Provide the (x, y) coordinate of the cell's center where the given text is located.  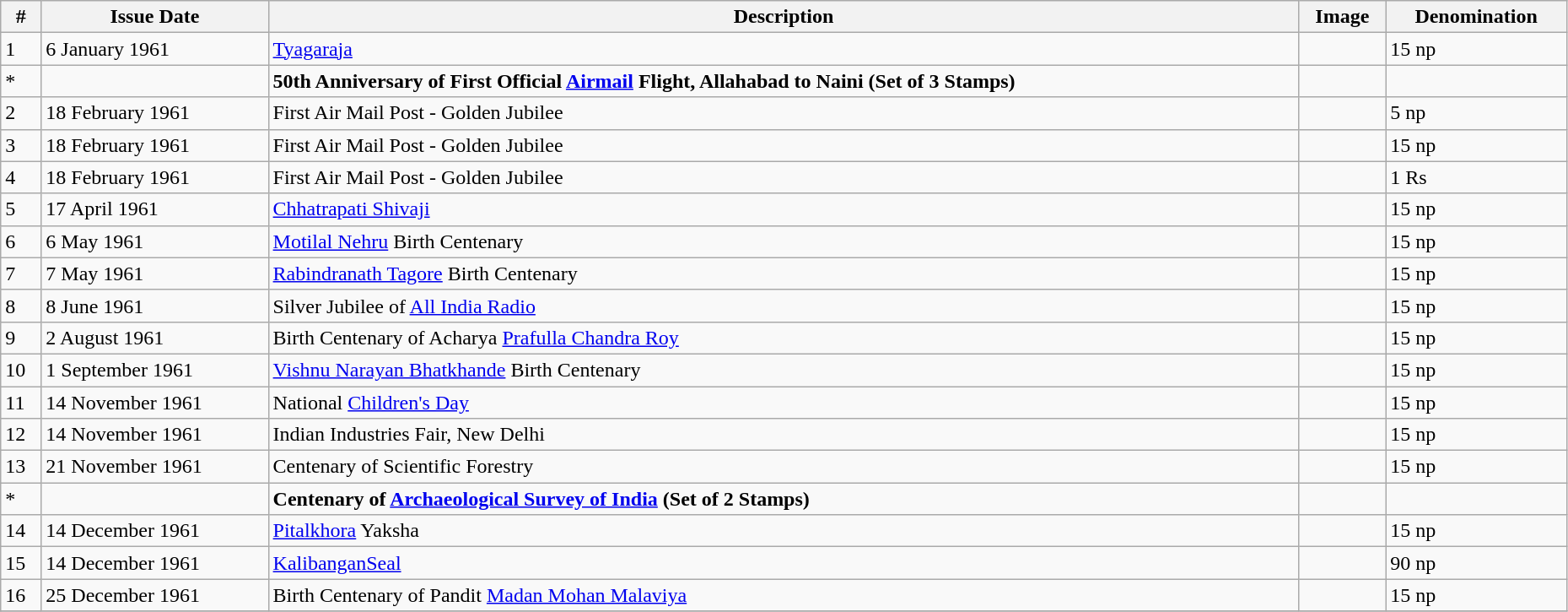
KalibanganSeal (784, 563)
6 (21, 241)
16 (21, 595)
90 np (1476, 563)
15 (21, 563)
Indian Industries Fair, New Delhi (784, 435)
5 (21, 209)
Rabindranath Tagore Birth Centenary (784, 274)
25 December 1961 (155, 595)
Description (784, 17)
2 (21, 113)
2 August 1961 (155, 338)
Issue Date (155, 17)
Pitalkhora Yaksha (784, 531)
7 (21, 274)
Birth Centenary of Acharya Prafulla Chandra Roy (784, 338)
10 (21, 370)
# (21, 17)
Silver Jubilee of All India Radio (784, 306)
Birth Centenary of Pandit Madan Mohan Malaviya (784, 595)
1 September 1961 (155, 370)
3 (21, 145)
5 np (1476, 113)
14 (21, 531)
17 April 1961 (155, 209)
8 June 1961 (155, 306)
National Children's Day (784, 403)
Chhatrapati Shivaji (784, 209)
8 (21, 306)
Motilal Nehru Birth Centenary (784, 241)
13 (21, 467)
Vishnu Narayan Bhatkhande Birth Centenary (784, 370)
Denomination (1476, 17)
Centenary of Scientific Forestry (784, 467)
4 (21, 177)
6 January 1961 (155, 49)
1 (21, 49)
Centenary of Archaeological Survey of India (Set of 2 Stamps) (784, 499)
12 (21, 435)
21 November 1961 (155, 467)
Tyagaraja (784, 49)
11 (21, 403)
9 (21, 338)
7 May 1961 (155, 274)
6 May 1961 (155, 241)
Image (1343, 17)
1 Rs (1476, 177)
50th Anniversary of First Official Airmail Flight, Allahabad to Naini (Set of 3 Stamps) (784, 81)
